Return (X, Y) of the center of cell containing provided text 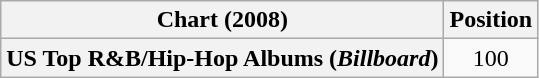
100 (491, 58)
Chart (2008) (222, 20)
US Top R&B/Hip-Hop Albums (Billboard) (222, 58)
Position (491, 20)
